From the cell containing the given text, extract its center point as [x, y] coordinate. 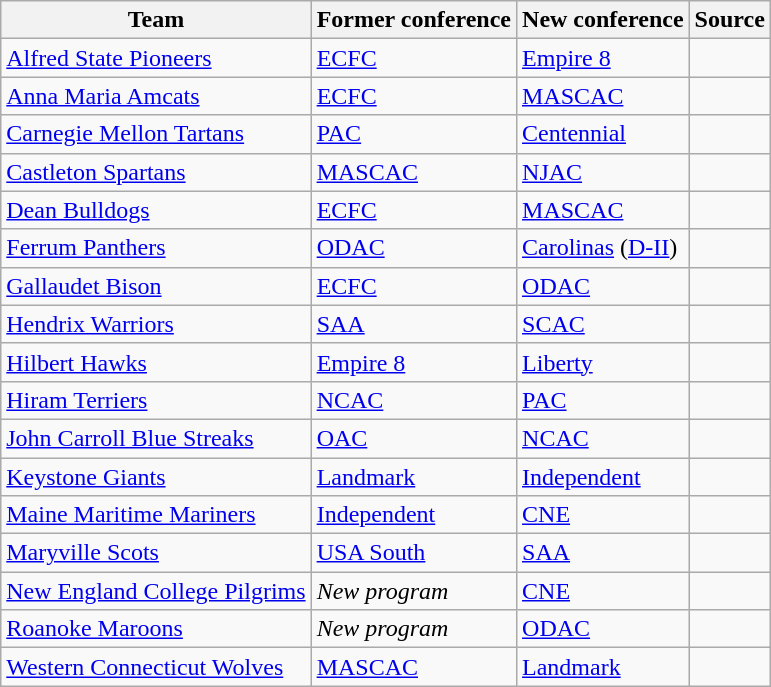
Liberty [604, 362]
SCAC [604, 324]
Hendrix Warriors [156, 324]
Anna Maria Amcats [156, 96]
Alfred State Pioneers [156, 58]
Carolinas (D-II) [604, 248]
Hilbert Hawks [156, 362]
New England College Pilgrims [156, 591]
Team [156, 20]
Centennial [604, 134]
Source [730, 20]
Castleton Spartans [156, 172]
Roanoke Maroons [156, 629]
Hiram Terriers [156, 400]
Ferrum Panthers [156, 248]
Gallaudet Bison [156, 286]
Western Connecticut Wolves [156, 667]
Former conference [414, 20]
John Carroll Blue Streaks [156, 438]
OAC [414, 438]
Carnegie Mellon Tartans [156, 134]
NJAC [604, 172]
New conference [604, 20]
Dean Bulldogs [156, 210]
USA South [414, 553]
Maine Maritime Mariners [156, 515]
Keystone Giants [156, 477]
Maryville Scots [156, 553]
